Pinpoint the cell where the given text exists, returning its [X, Y] midpoint coordinate. 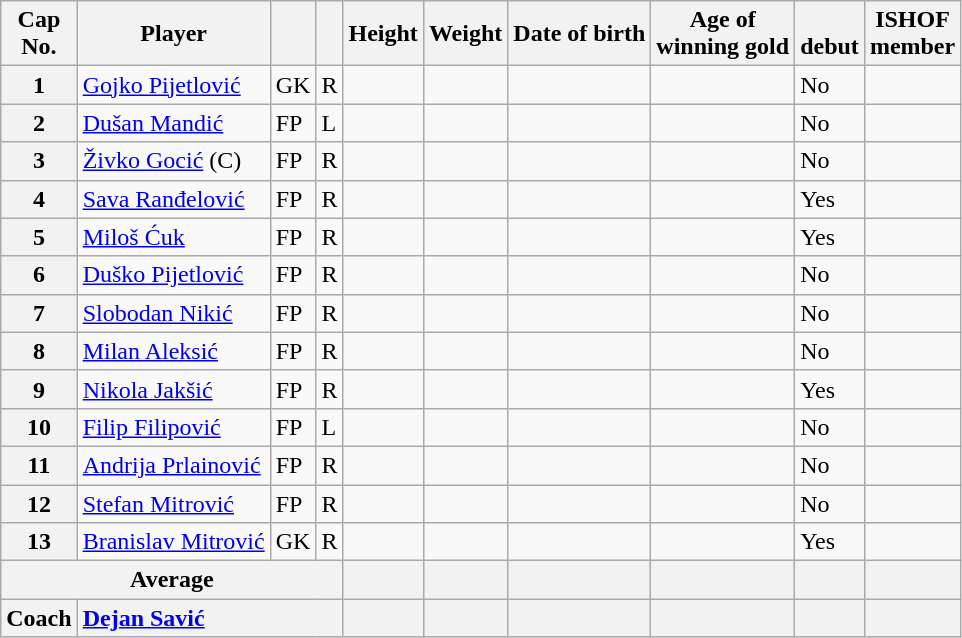
Branislav Mitrović [174, 542]
Sava Ranđelović [174, 199]
Dušan Mandić [174, 123]
Filip Filipović [174, 427]
1 [39, 85]
Nikola Jakšić [174, 389]
Duško Pijetlović [174, 275]
Age ofwinning gold [723, 34]
5 [39, 237]
11 [39, 465]
9 [39, 389]
Average [172, 580]
12 [39, 503]
2 [39, 123]
Andrija Prlainović [174, 465]
Živko Gocić (C) [174, 161]
Miloš Ćuk [174, 237]
CapNo. [39, 34]
Milan Aleksić [174, 351]
Date of birth [580, 34]
ISHOFmember [912, 34]
Weight [465, 34]
Gojko Pijetlović [174, 85]
6 [39, 275]
Dejan Savić [210, 618]
debut [830, 34]
Slobodan Nikić [174, 313]
Stefan Mitrović [174, 503]
10 [39, 427]
7 [39, 313]
Player [174, 34]
8 [39, 351]
Coach [39, 618]
13 [39, 542]
3 [39, 161]
4 [39, 199]
Height [383, 34]
